Provide the [X, Y] coordinate of the cell's center where the given text is located.  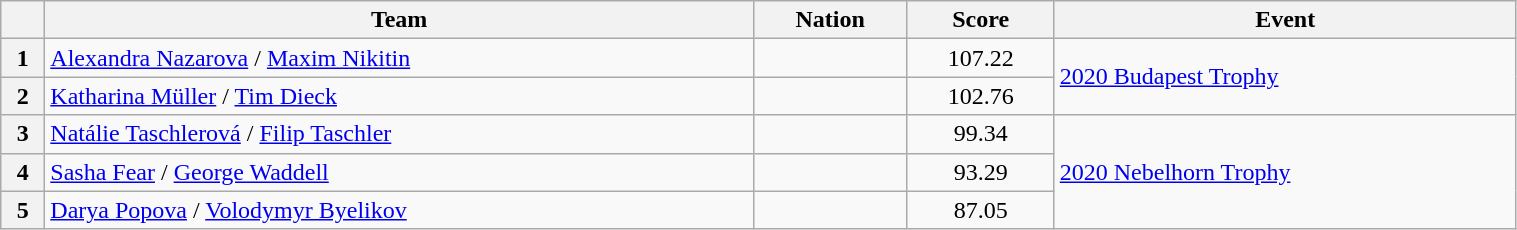
2 [23, 96]
2020 Nebelhorn Trophy [1285, 172]
Team [400, 20]
87.05 [980, 210]
1 [23, 58]
99.34 [980, 134]
2020 Budapest Trophy [1285, 77]
3 [23, 134]
102.76 [980, 96]
5 [23, 210]
Alexandra Nazarova / Maxim Nikitin [400, 58]
Katharina Müller / Tim Dieck [400, 96]
Darya Popova / Volodymyr Byelikov [400, 210]
Natálie Taschlerová / Filip Taschler [400, 134]
Sasha Fear / George Waddell [400, 172]
Event [1285, 20]
93.29 [980, 172]
4 [23, 172]
Nation [830, 20]
107.22 [980, 58]
Score [980, 20]
